Provide the [x, y] coordinate of the cell's center where the given text is located.  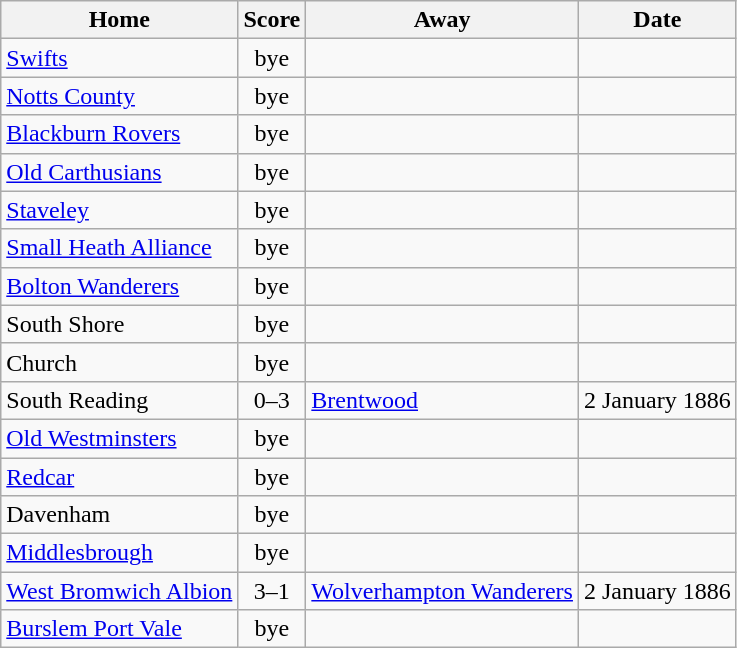
Davenham [120, 515]
Redcar [120, 477]
Away [442, 20]
0–3 [272, 400]
Date [657, 20]
Old Carthusians [120, 172]
Church [120, 362]
Blackburn Rovers [120, 134]
Small Heath Alliance [120, 248]
Staveley [120, 210]
3–1 [272, 591]
Old Westminsters [120, 438]
Middlesbrough [120, 553]
Brentwood [442, 400]
Notts County [120, 96]
South Shore [120, 324]
Score [272, 20]
Home [120, 20]
Wolverhampton Wanderers [442, 591]
West Bromwich Albion [120, 591]
Bolton Wanderers [120, 286]
South Reading [120, 400]
Swifts [120, 58]
Burslem Port Vale [120, 629]
